Scan for the cell matching the given text and deliver its (X, Y) coordinate at center. 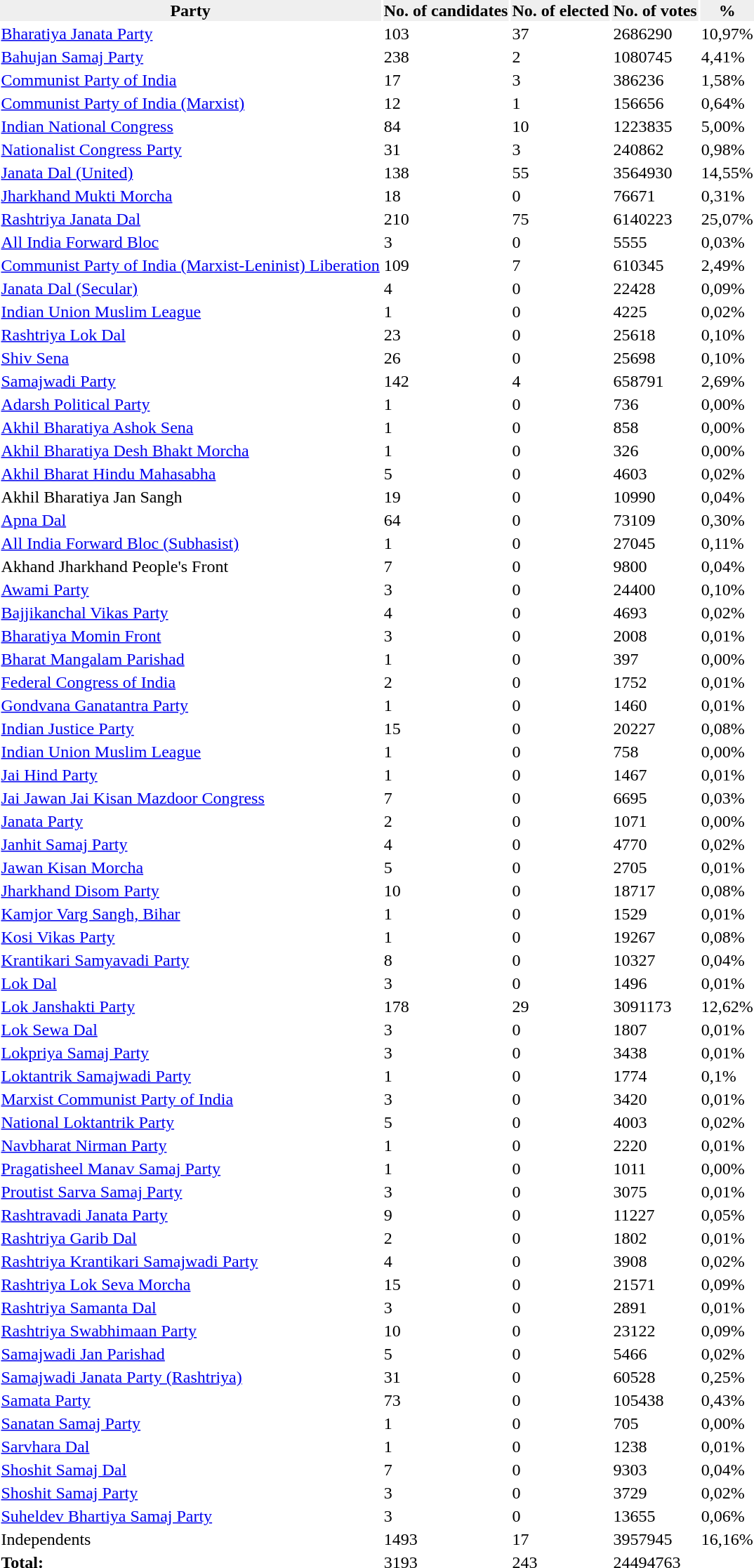
29 (560, 1006)
3420 (655, 1099)
19 (446, 497)
238 (446, 57)
0,11% (727, 543)
Janata Dal (United) (190, 173)
Nationalist Congress Party (190, 150)
Rashtriya Krantikari Samajwadi Party (190, 1261)
397 (655, 659)
Pragatisheel Manav Samaj Party (190, 1169)
12 (446, 103)
Bharatiya Janata Party (190, 34)
21571 (655, 1284)
No. of candidates (446, 11)
Shoshit Samaj Party (190, 1493)
858 (655, 427)
16,16% (727, 1539)
178 (446, 1006)
24400 (655, 590)
156656 (655, 103)
Jawan Kisan Morcha (190, 868)
386236 (655, 80)
1802 (655, 1238)
23122 (655, 1331)
Proutist Sarva Samaj Party (190, 1192)
658791 (655, 381)
76671 (655, 196)
9303 (655, 1470)
Janata Party (190, 821)
Kamjor Varg Sangh, Bihar (190, 914)
55 (560, 173)
Indian Justice Party (190, 729)
4603 (655, 474)
240862 (655, 150)
Jharkhand Mukti Morcha (190, 196)
0,43% (727, 1400)
26 (446, 358)
Marxist Communist Party of India (190, 1099)
0,30% (727, 520)
20227 (655, 729)
1071 (655, 821)
142 (446, 381)
Akhil Bharatiya Ashok Sena (190, 427)
Awami Party (190, 590)
0,31% (727, 196)
Bharat Mangalam Parishad (190, 659)
18 (446, 196)
1223835 (655, 126)
Jai Hind Party (190, 775)
Akhil Bharat Hindu Mahasabha (190, 474)
Rashtriya Garib Dal (190, 1238)
3438 (655, 1053)
6140223 (655, 219)
64 (446, 520)
4693 (655, 613)
All India Forward Bloc (190, 242)
11227 (655, 1215)
84 (446, 126)
1460 (655, 705)
0,64% (727, 103)
103 (446, 34)
19267 (655, 937)
Gondvana Ganatantra Party (190, 705)
Shiv Sena (190, 358)
Apna Dal (190, 520)
9 (446, 1215)
2008 (655, 636)
No. of votes (655, 11)
Rashtriya Janata Dal (190, 219)
1774 (655, 1076)
705 (655, 1423)
3091173 (655, 1006)
0,05% (727, 1215)
25618 (655, 335)
Loktantrik Samajwadi Party (190, 1076)
27045 (655, 543)
60528 (655, 1377)
109 (446, 265)
Lok Dal (190, 983)
Sarvhara Dal (190, 1447)
4770 (655, 844)
Communist Party of India (Marxist) (190, 103)
610345 (655, 265)
73 (446, 1400)
Akhil Bharatiya Jan Sangh (190, 497)
5466 (655, 1354)
1529 (655, 914)
0,25% (727, 1377)
1807 (655, 1030)
1493 (446, 1539)
Sanatan Samaj Party (190, 1423)
23 (446, 335)
2,49% (727, 265)
Communist Party of India (Marxist-Leninist) Liberation (190, 265)
National Loktantrik Party (190, 1122)
Samajwadi Party (190, 381)
3729 (655, 1493)
0,06% (727, 1516)
13655 (655, 1516)
Federal Congress of India (190, 682)
4225 (655, 312)
1011 (655, 1169)
1,58% (727, 80)
Lok Janshakti Party (190, 1006)
Communist Party of India (190, 80)
326 (655, 451)
3957945 (655, 1539)
Lok Sewa Dal (190, 1030)
2,69% (727, 381)
1752 (655, 682)
4003 (655, 1122)
3075 (655, 1192)
Akhil Bharatiya Desh Bhakt Morcha (190, 451)
9800 (655, 566)
Rashtriya Lok Seva Morcha (190, 1284)
1080745 (655, 57)
22428 (655, 288)
10,97% (727, 34)
Bajjikanchal Vikas Party (190, 613)
37 (560, 34)
18717 (655, 891)
6695 (655, 798)
5555 (655, 242)
75 (560, 219)
3908 (655, 1261)
Janhit Samaj Party (190, 844)
Suheldev Bhartiya Samaj Party (190, 1516)
10990 (655, 497)
% (727, 11)
Jai Jawan Jai Kisan Mazdoor Congress (190, 798)
2891 (655, 1308)
138 (446, 173)
4,41% (727, 57)
No. of elected (560, 11)
25,07% (727, 219)
Janata Dal (Secular) (190, 288)
Jharkhand Disom Party (190, 891)
12,62% (727, 1006)
0,1% (727, 1076)
Independents (190, 1539)
All India Forward Bloc (Subhasist) (190, 543)
Samajwadi Janata Party (Rashtriya) (190, 1377)
1238 (655, 1447)
Rashtravadi Janata Party (190, 1215)
1496 (655, 983)
Indian National Congress (190, 126)
105438 (655, 1400)
Akhand Jharkhand People's Front (190, 566)
73109 (655, 520)
Bharatiya Momin Front (190, 636)
2686290 (655, 34)
Shoshit Samaj Dal (190, 1470)
2705 (655, 868)
Rashtriya Lok Dal (190, 335)
Kosi Vikas Party (190, 937)
25698 (655, 358)
8 (446, 960)
Samata Party (190, 1400)
1467 (655, 775)
Bahujan Samaj Party (190, 57)
5,00% (727, 126)
Samajwadi Jan Parishad (190, 1354)
0,98% (727, 150)
2220 (655, 1145)
3564930 (655, 173)
758 (655, 752)
Navbharat Nirman Party (190, 1145)
Rashtriya Swabhimaan Party (190, 1331)
Krantikari Samyavadi Party (190, 960)
736 (655, 404)
Lokpriya Samaj Party (190, 1053)
Adarsh Political Party (190, 404)
210 (446, 219)
10327 (655, 960)
14,55% (727, 173)
Party (190, 11)
Rashtriya Samanta Dal (190, 1308)
